Return (X, Y) of the center of cell containing provided text 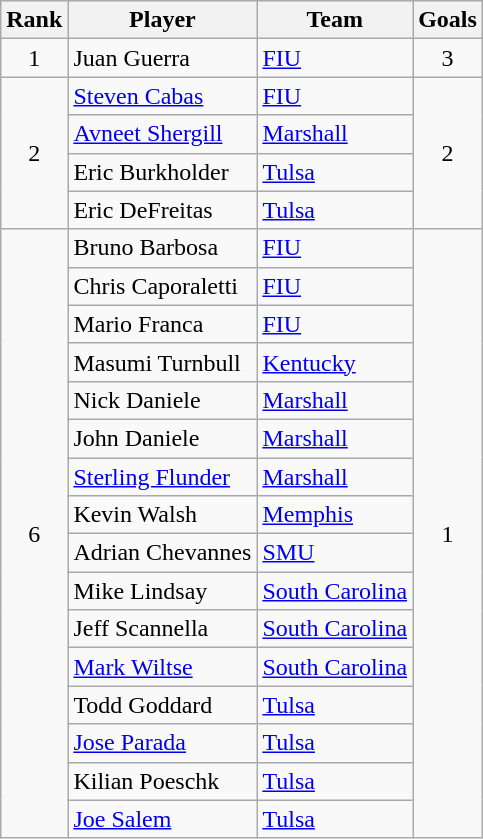
Memphis (335, 515)
Nick Daniele (162, 400)
Joe Salem (162, 819)
Chris Caporaletti (162, 286)
Steven Cabas (162, 96)
Player (162, 20)
3 (448, 58)
Goals (448, 20)
Rank (34, 20)
Eric DeFreitas (162, 210)
John Daniele (162, 438)
Team (335, 20)
Mark Wiltse (162, 667)
Jose Parada (162, 743)
Masumi Turnbull (162, 362)
Juan Guerra (162, 58)
Jeff Scannella (162, 629)
Kevin Walsh (162, 515)
Eric Burkholder (162, 172)
Avneet Shergill (162, 134)
Todd Goddard (162, 705)
6 (34, 534)
Bruno Barbosa (162, 248)
Adrian Chevannes (162, 553)
Mike Lindsay (162, 591)
Kilian Poeschk (162, 781)
Sterling Flunder (162, 477)
SMU (335, 553)
Mario Franca (162, 324)
Kentucky (335, 362)
